Identify which cell holds the provided text, then report its (X, Y) central coordinate. 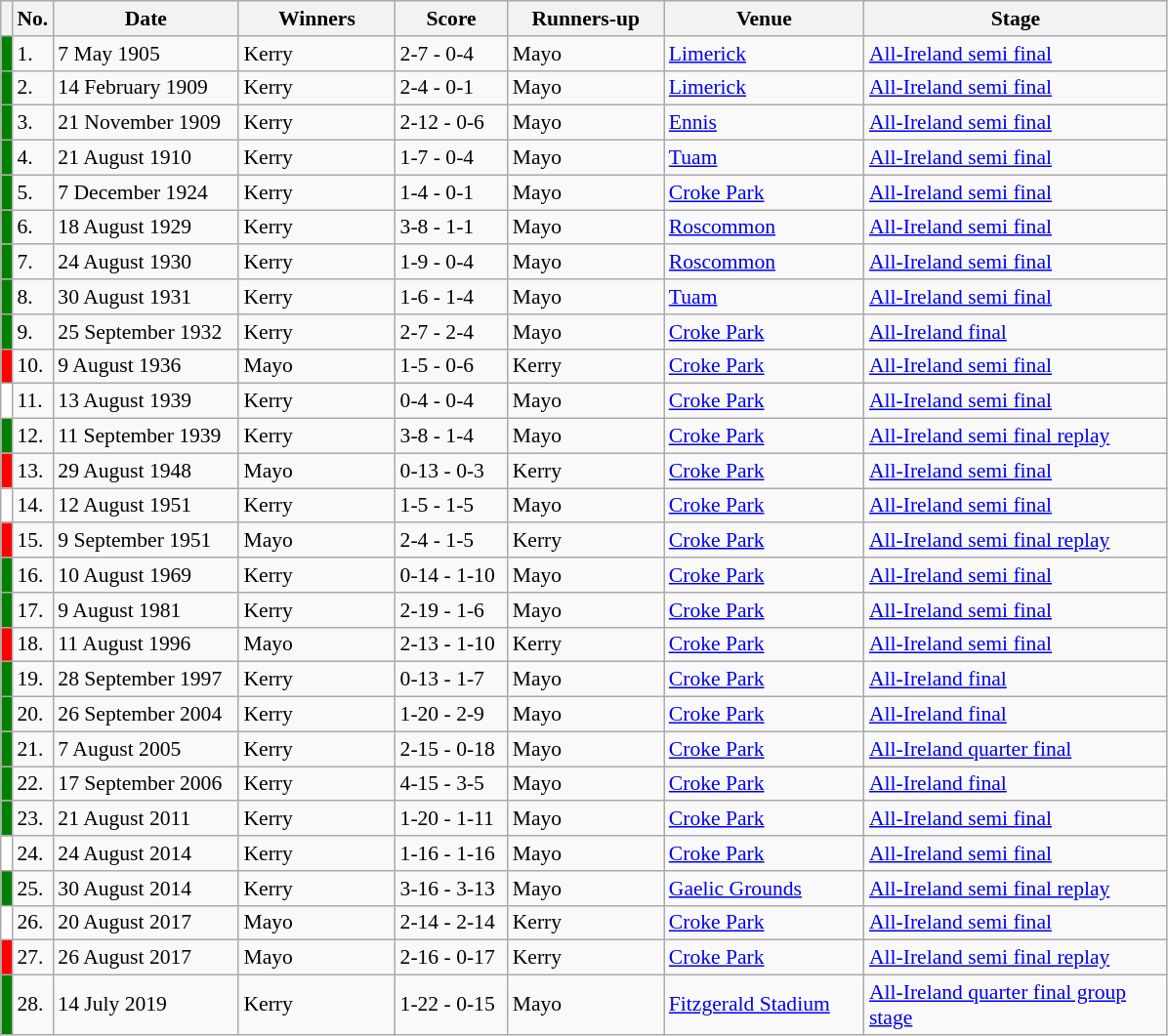
7 August 2005 (146, 749)
23. (32, 819)
3-8 - 1-1 (451, 228)
0-4 - 0-4 (451, 401)
1-4 - 0-1 (451, 192)
11. (32, 401)
1-22 - 0-15 (451, 1006)
9. (32, 332)
21 August 1910 (146, 158)
24. (32, 853)
1. (32, 54)
24 August 1930 (146, 263)
No. (32, 19)
2-15 - 0-18 (451, 749)
1-5 - 1-5 (451, 506)
1-6 - 1-4 (451, 297)
0-13 - 0-3 (451, 471)
16. (32, 575)
1-20 - 2-9 (451, 715)
All-Ireland quarter final group stage (1016, 1006)
2-7 - 0-4 (451, 54)
24 August 2014 (146, 853)
20 August 2017 (146, 923)
1-9 - 0-4 (451, 263)
2-16 - 0-17 (451, 958)
13 August 1939 (146, 401)
11 August 1996 (146, 644)
7 May 1905 (146, 54)
6. (32, 228)
Venue (764, 19)
1-5 - 0-6 (451, 366)
12. (32, 436)
Ennis (764, 123)
9 August 1936 (146, 366)
All-Ireland quarter final (1016, 749)
1-20 - 1-11 (451, 819)
5. (32, 192)
26 August 2017 (146, 958)
Gaelic Grounds (764, 889)
9 September 1951 (146, 541)
1-16 - 1-16 (451, 853)
3-8 - 1-4 (451, 436)
22. (32, 784)
Fitzgerald Stadium (764, 1006)
27. (32, 958)
28 September 1997 (146, 680)
4. (32, 158)
2-12 - 0-6 (451, 123)
17. (32, 610)
10. (32, 366)
8. (32, 297)
0-13 - 1-7 (451, 680)
11 September 1939 (146, 436)
Score (451, 19)
18. (32, 644)
30 August 2014 (146, 889)
7. (32, 263)
19. (32, 680)
30 August 1931 (146, 297)
14 July 2019 (146, 1006)
Stage (1016, 19)
2-13 - 1-10 (451, 644)
0-14 - 1-10 (451, 575)
20. (32, 715)
3. (32, 123)
21 August 2011 (146, 819)
21. (32, 749)
2-4 - 1-5 (451, 541)
18 August 1929 (146, 228)
3-16 - 3-13 (451, 889)
17 September 2006 (146, 784)
14 February 1909 (146, 88)
25. (32, 889)
26. (32, 923)
10 August 1969 (146, 575)
Winners (316, 19)
12 August 1951 (146, 506)
2-14 - 2-14 (451, 923)
15. (32, 541)
13. (32, 471)
14. (32, 506)
29 August 1948 (146, 471)
Date (146, 19)
1-7 - 0-4 (451, 158)
2-19 - 1-6 (451, 610)
2-4 - 0-1 (451, 88)
2. (32, 88)
4-15 - 3-5 (451, 784)
Runners-up (586, 19)
9 August 1981 (146, 610)
2-7 - 2-4 (451, 332)
25 September 1932 (146, 332)
26 September 2004 (146, 715)
7 December 1924 (146, 192)
21 November 1909 (146, 123)
28. (32, 1006)
